Return [x, y] of the center of cell containing provided text 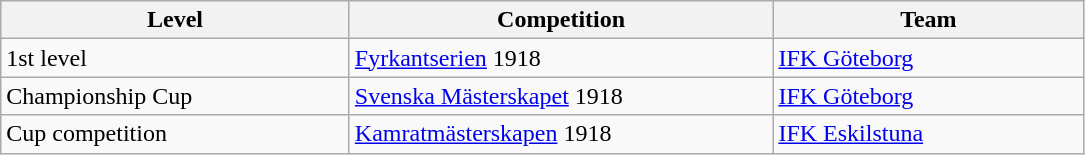
Cup competition [176, 134]
Fyrkantserien 1918 [561, 58]
1st level [176, 58]
Level [176, 20]
Svenska Mästerskapet 1918 [561, 96]
IFK Eskilstuna [928, 134]
Kamratmästerskapen 1918 [561, 134]
Championship Cup [176, 96]
Competition [561, 20]
Team [928, 20]
